Extract the [X, Y] coordinate from the center of the cell holding the provided text.  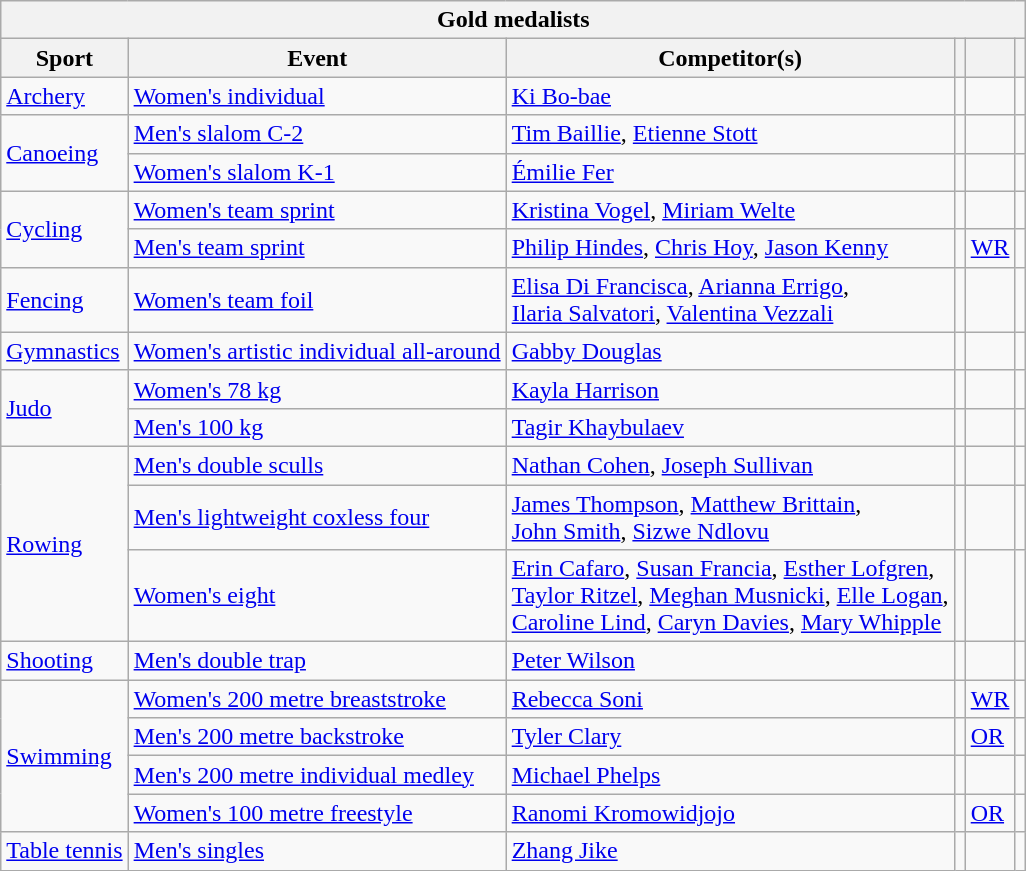
Tim Baillie, Etienne Stott [730, 134]
Women's team foil [317, 300]
Men's singles [317, 851]
Gymnastics [64, 351]
Tyler Clary [730, 737]
Men's slalom C-2 [317, 134]
Kayla Harrison [730, 389]
Canoeing [64, 153]
Kristina Vogel, Miriam Welte [730, 210]
Rebecca Soni [730, 699]
Fencing [64, 300]
Ki Bo-bae [730, 96]
Women's eight [317, 596]
Émilie Fer [730, 172]
Table tennis [64, 851]
Sport [64, 58]
Shooting [64, 661]
Nathan Cohen, Joseph Sullivan [730, 465]
James Thompson, Matthew Brittain,John Smith, Sizwe Ndlovu [730, 516]
Women's 200 metre breaststroke [317, 699]
Women's 100 metre freestyle [317, 813]
Peter Wilson [730, 661]
Men's 200 metre individual medley [317, 775]
Women's team sprint [317, 210]
Gabby Douglas [730, 351]
Event [317, 58]
Men's 100 kg [317, 427]
Women's individual [317, 96]
Cycling [64, 229]
Archery [64, 96]
Men's double sculls [317, 465]
Competitor(s) [730, 58]
Women's 78 kg [317, 389]
Judo [64, 408]
Ranomi Kromowidjojo [730, 813]
Women's artistic individual all-around [317, 351]
Elisa Di Francisca, Arianna Errigo,Ilaria Salvatori, Valentina Vezzali [730, 300]
Tagir Khaybulaev [730, 427]
Men's double trap [317, 661]
Rowing [64, 544]
Men's 200 metre backstroke [317, 737]
Erin Cafaro, Susan Francia, Esther Lofgren,Taylor Ritzel, Meghan Musnicki, Elle Logan,Caroline Lind, Caryn Davies, Mary Whipple [730, 596]
Philip Hindes, Chris Hoy, Jason Kenny [730, 248]
Gold medalists [514, 20]
Men's team sprint [317, 248]
Men's lightweight coxless four [317, 516]
Zhang Jike [730, 851]
Swimming [64, 756]
Women's slalom K-1 [317, 172]
Michael Phelps [730, 775]
